Return [X, Y] of the center of cell containing provided text 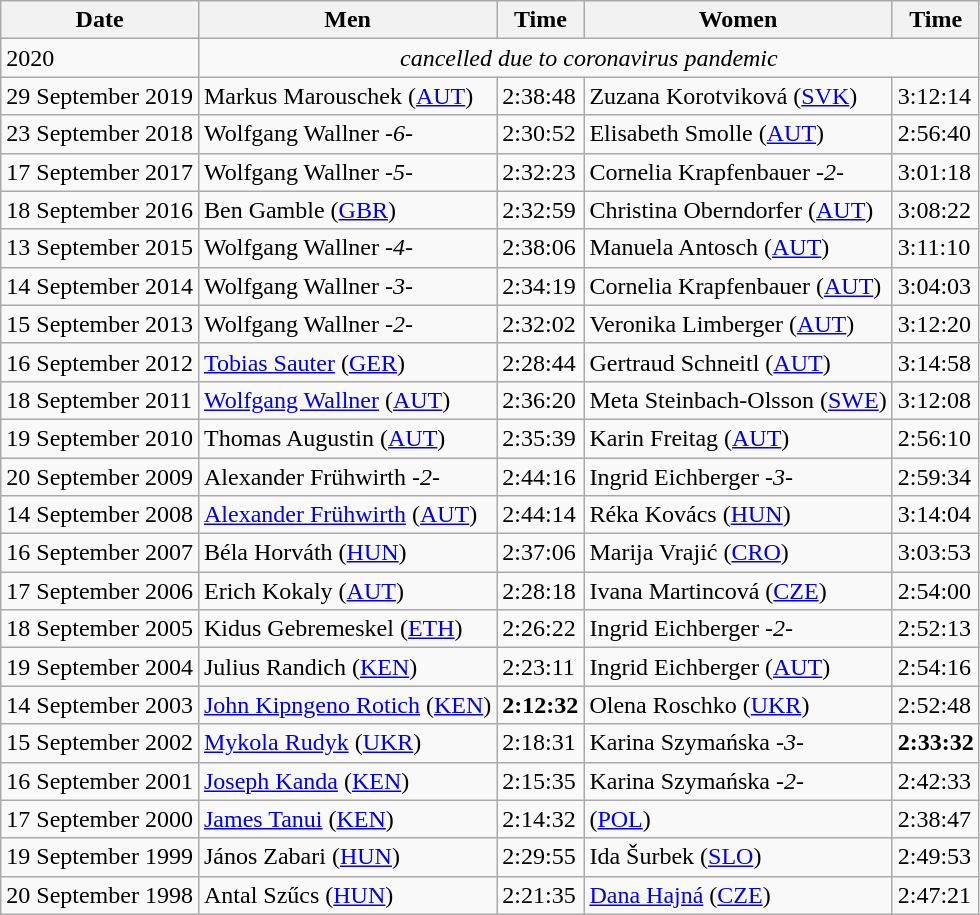
Wolfgang Wallner -4- [347, 248]
18 September 2005 [100, 629]
2020 [100, 58]
Mykola Rudyk (UKR) [347, 743]
Karina Szymańska -3- [738, 743]
15 September 2002 [100, 743]
17 September 2017 [100, 172]
János Zabari (HUN) [347, 857]
3:12:20 [936, 324]
2:38:47 [936, 819]
3:14:58 [936, 362]
23 September 2018 [100, 134]
2:56:40 [936, 134]
Kidus Gebremeskel (ETH) [347, 629]
2:52:13 [936, 629]
Marija Vrajić (CRO) [738, 553]
3:03:53 [936, 553]
Veronika Limberger (AUT) [738, 324]
2:30:52 [540, 134]
Joseph Kanda (KEN) [347, 781]
16 September 2007 [100, 553]
2:56:10 [936, 438]
2:21:35 [540, 895]
2:44:16 [540, 477]
Béla Horváth (HUN) [347, 553]
2:37:06 [540, 553]
Thomas Augustin (AUT) [347, 438]
2:44:14 [540, 515]
Wolfgang Wallner -6- [347, 134]
2:32:59 [540, 210]
Tobias Sauter (GER) [347, 362]
cancelled due to coronavirus pandemic [588, 58]
3:08:22 [936, 210]
2:35:39 [540, 438]
3:01:18 [936, 172]
3:12:14 [936, 96]
14 September 2003 [100, 705]
Meta Steinbach-Olsson (SWE) [738, 400]
2:54:16 [936, 667]
2:38:06 [540, 248]
Markus Marouschek (AUT) [347, 96]
20 September 1998 [100, 895]
Karin Freitag (AUT) [738, 438]
Wolfgang Wallner -2- [347, 324]
2:28:44 [540, 362]
Alexander Frühwirth -2- [347, 477]
2:36:20 [540, 400]
3:04:03 [936, 286]
Wolfgang Wallner (AUT) [347, 400]
19 September 1999 [100, 857]
29 September 2019 [100, 96]
James Tanui (KEN) [347, 819]
2:14:32 [540, 819]
2:28:18 [540, 591]
2:59:34 [936, 477]
3:11:10 [936, 248]
Ingrid Eichberger (AUT) [738, 667]
John Kipngeno Rotich (KEN) [347, 705]
Karina Szymańska -2- [738, 781]
2:23:11 [540, 667]
2:38:48 [540, 96]
Gertraud Schneitl (AUT) [738, 362]
Antal Szűcs (HUN) [347, 895]
2:54:00 [936, 591]
2:49:53 [936, 857]
Manuela Antosch (AUT) [738, 248]
18 September 2011 [100, 400]
18 September 2016 [100, 210]
2:18:31 [540, 743]
19 September 2004 [100, 667]
19 September 2010 [100, 438]
15 September 2013 [100, 324]
Ben Gamble (GBR) [347, 210]
Erich Kokaly (AUT) [347, 591]
2:15:35 [540, 781]
Men [347, 20]
16 September 2001 [100, 781]
14 September 2008 [100, 515]
Wolfgang Wallner -3- [347, 286]
2:32:02 [540, 324]
2:29:55 [540, 857]
Women [738, 20]
Ingrid Eichberger -3- [738, 477]
Cornelia Krapfenbauer (AUT) [738, 286]
Dana Hajná (CZE) [738, 895]
Alexander Frühwirth (AUT) [347, 515]
17 September 2000 [100, 819]
14 September 2014 [100, 286]
16 September 2012 [100, 362]
Elisabeth Smolle (AUT) [738, 134]
Wolfgang Wallner -5- [347, 172]
Olena Roschko (UKR) [738, 705]
20 September 2009 [100, 477]
2:47:21 [936, 895]
Ingrid Eichberger -2- [738, 629]
(POL) [738, 819]
Réka Kovács (HUN) [738, 515]
2:33:32 [936, 743]
2:52:48 [936, 705]
17 September 2006 [100, 591]
3:12:08 [936, 400]
Christina Oberndorfer (AUT) [738, 210]
Cornelia Krapfenbauer -2- [738, 172]
2:12:32 [540, 705]
Ida Šurbek (SLO) [738, 857]
Ivana Martincová (CZE) [738, 591]
3:14:04 [936, 515]
Julius Randich (KEN) [347, 667]
2:26:22 [540, 629]
13 September 2015 [100, 248]
2:32:23 [540, 172]
Date [100, 20]
2:42:33 [936, 781]
2:34:19 [540, 286]
Zuzana Korotviková (SVK) [738, 96]
